Find where the given text appears and provide that cell's center as (x, y) coordinate. 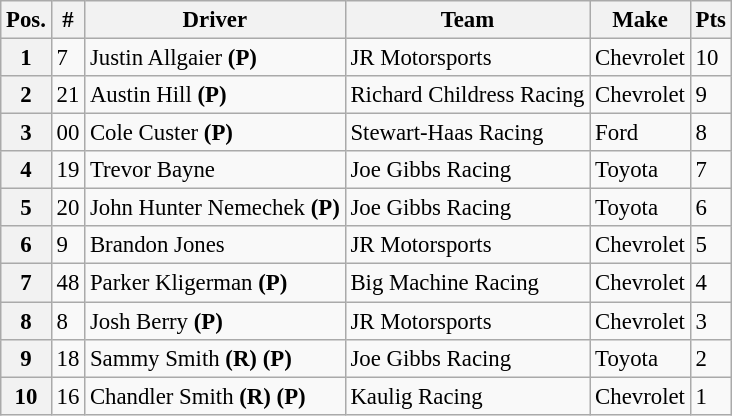
Pts (710, 20)
Sammy Smith (R) (P) (216, 358)
21 (68, 95)
John Hunter Nemechek (P) (216, 208)
Josh Berry (P) (216, 321)
18 (68, 358)
Big Machine Racing (468, 283)
Make (640, 20)
00 (68, 133)
48 (68, 283)
Richard Childress Racing (468, 95)
Parker Kligerman (P) (216, 283)
Driver (216, 20)
Austin Hill (P) (216, 95)
Ford (640, 133)
19 (68, 170)
16 (68, 396)
Stewart-Haas Racing (468, 133)
Trevor Bayne (216, 170)
# (68, 20)
20 (68, 208)
Chandler Smith (R) (P) (216, 396)
Justin Allgaier (P) (216, 58)
Pos. (26, 20)
Cole Custer (P) (216, 133)
Team (468, 20)
Kaulig Racing (468, 396)
Brandon Jones (216, 245)
